Identify which cell holds the provided text, then report its (X, Y) central coordinate. 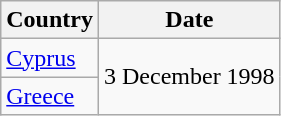
Date (189, 20)
Greece (50, 96)
Cyprus (50, 58)
3 December 1998 (189, 77)
Country (50, 20)
